Scan for the cell matching the given text and deliver its [X, Y] coordinate at center. 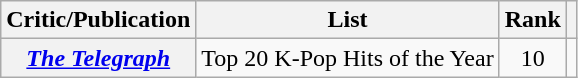
The Telegraph [98, 58]
Rank [532, 20]
10 [532, 58]
Critic/Publication [98, 20]
Top 20 K-Pop Hits of the Year [348, 58]
List [348, 20]
